Scan for the cell matching the given text and deliver its [x, y] coordinate at center. 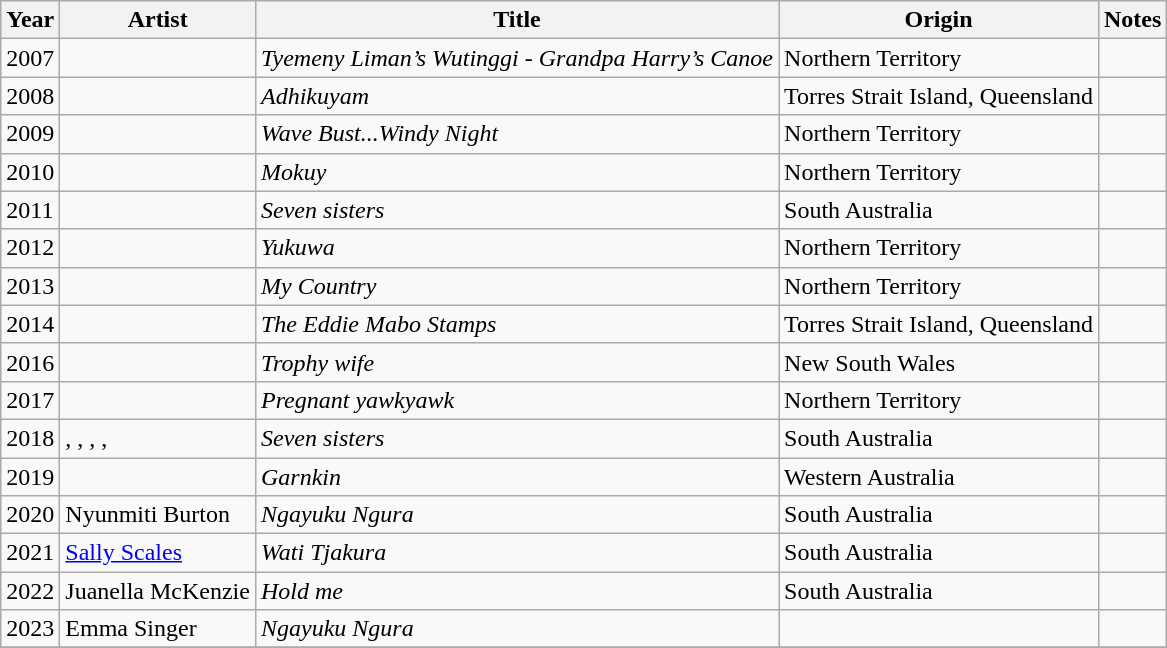
Pregnant yawkyawk [516, 400]
2008 [30, 96]
2009 [30, 134]
, , , , [158, 438]
2012 [30, 248]
2016 [30, 362]
2021 [30, 553]
2007 [30, 58]
2020 [30, 515]
Emma Singer [158, 629]
Wati Tjakura [516, 553]
Mokuy [516, 172]
2023 [30, 629]
Trophy wife [516, 362]
2013 [30, 286]
2017 [30, 400]
Adhikuyam [516, 96]
New South Wales [939, 362]
2022 [30, 591]
Wave Bust...Windy Night [516, 134]
Tyemeny Liman’s Wutinggi - Grandpa Harry’s Canoe [516, 58]
Title [516, 20]
Artist [158, 20]
2010 [30, 172]
Yukuwa [516, 248]
Year [30, 20]
Origin [939, 20]
The Eddie Mabo Stamps [516, 324]
Western Australia [939, 477]
Nyunmiti Burton [158, 515]
My Country [516, 286]
Garnkin [516, 477]
Juanella McKenzie [158, 591]
2011 [30, 210]
Hold me [516, 591]
2018 [30, 438]
Sally Scales [158, 553]
2014 [30, 324]
Notes [1132, 20]
2019 [30, 477]
